Return the (x, y) coordinate for the center point of the cell that contains the specified text.  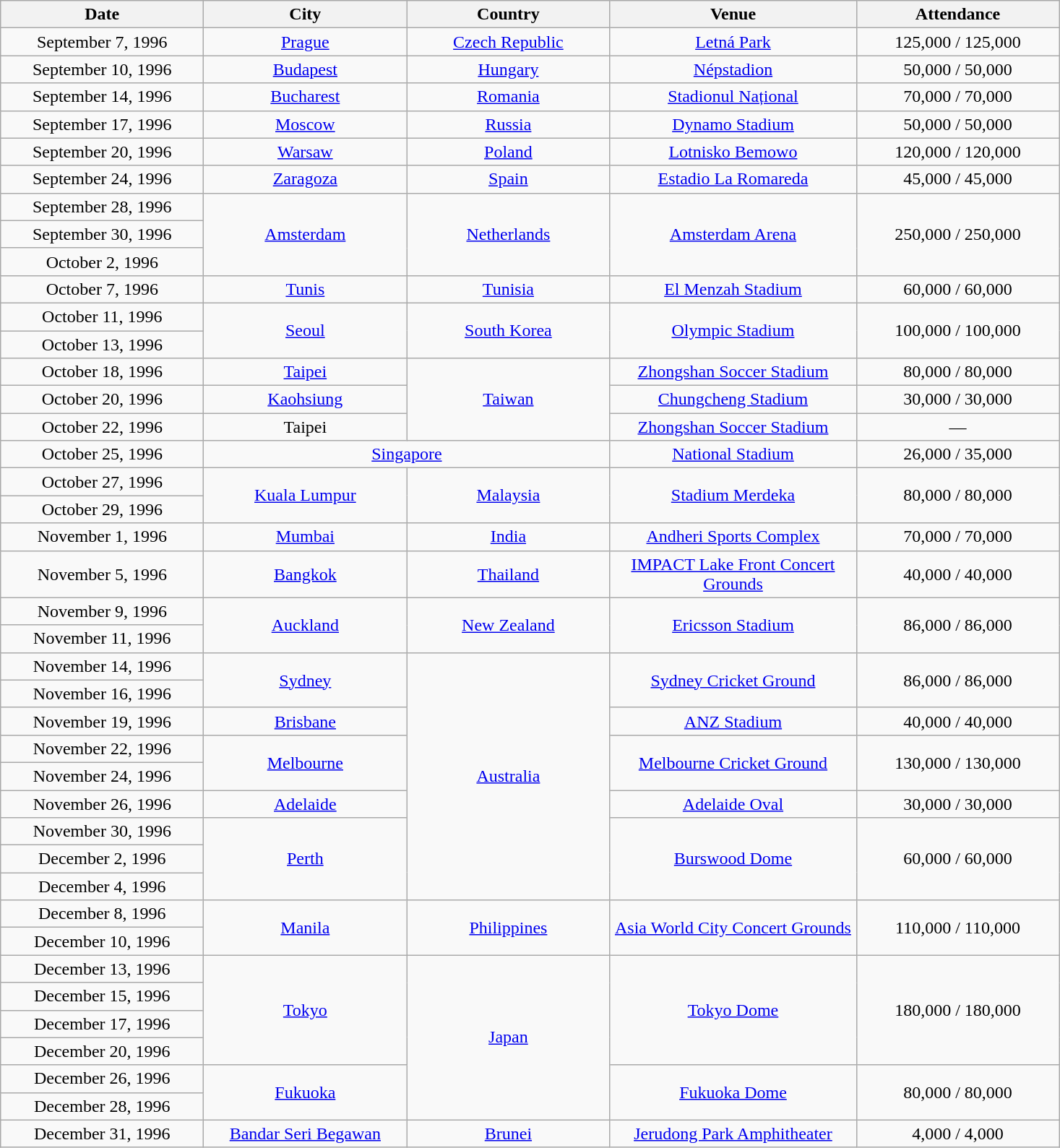
Poland (509, 152)
Stadionul Național (733, 97)
Bandar Seri Begawan (305, 1134)
Prague (305, 42)
National Stadium (733, 454)
December 20, 1996 (103, 1051)
Australia (509, 776)
Philippines (509, 928)
December 2, 1996 (103, 859)
Malaysia (509, 496)
September 10, 1996 (103, 69)
130,000 / 130,000 (958, 762)
September 17, 1996 (103, 124)
Kuala Lumpur (305, 496)
Thailand (509, 574)
December 15, 1996 (103, 996)
September 14, 1996 (103, 97)
October 29, 1996 (103, 509)
October 18, 1996 (103, 372)
Amsterdam Arena (733, 234)
Zaragoza (305, 179)
Burswood Dome (733, 859)
Bucharest (305, 97)
Czech Republic (509, 42)
125,000 / 125,000 (958, 42)
Ericsson Stadium (733, 625)
Tokyo (305, 1010)
September 20, 1996 (103, 152)
Amsterdam (305, 234)
Kaohsiung (305, 400)
Attendance (958, 14)
— (958, 427)
Tunisia (509, 289)
45,000 / 45,000 (958, 179)
4,000 / 4,000 (958, 1134)
December 10, 1996 (103, 941)
Fukuoka (305, 1092)
Dynamo Stadium (733, 124)
Netherlands (509, 234)
December 8, 1996 (103, 914)
October 22, 1996 (103, 427)
November 30, 1996 (103, 832)
December 26, 1996 (103, 1079)
110,000 / 110,000 (958, 928)
Tunis (305, 289)
Estadio La Romareda (733, 179)
November 26, 1996 (103, 804)
Andheri Sports Complex (733, 537)
October 13, 1996 (103, 345)
Spain (509, 179)
Japan (509, 1037)
Seoul (305, 330)
December 28, 1996 (103, 1106)
November 16, 1996 (103, 694)
Brunei (509, 1134)
120,000 / 120,000 (958, 152)
November 5, 1996 (103, 574)
October 25, 1996 (103, 454)
Romania (509, 97)
October 7, 1996 (103, 289)
Moscow (305, 124)
December 13, 1996 (103, 969)
Fukuoka Dome (733, 1092)
October 27, 1996 (103, 482)
Date (103, 14)
Mumbai (305, 537)
November 24, 1996 (103, 776)
IMPACT Lake Front Concert Grounds (733, 574)
December 17, 1996 (103, 1024)
November 14, 1996 (103, 666)
October 11, 1996 (103, 316)
100,000 / 100,000 (958, 330)
November 9, 1996 (103, 611)
Country (509, 14)
Chungcheng Stadium (733, 400)
Auckland (305, 625)
India (509, 537)
Olympic Stadium (733, 330)
Népstadion (733, 69)
250,000 / 250,000 (958, 234)
December 31, 1996 (103, 1134)
26,000 / 35,000 (958, 454)
November 19, 1996 (103, 721)
September 28, 1996 (103, 207)
Bangkok (305, 574)
Singapore (407, 454)
El Menzah Stadium (733, 289)
Tokyo Dome (733, 1010)
Jerudong Park Amphitheater (733, 1134)
November 22, 1996 (103, 748)
September 30, 1996 (103, 234)
Taiwan (509, 400)
Russia (509, 124)
180,000 / 180,000 (958, 1010)
Warsaw (305, 152)
September 24, 1996 (103, 179)
Melbourne Cricket Ground (733, 762)
City (305, 14)
Sydney Cricket Ground (733, 680)
Brisbane (305, 721)
Stadium Merdeka (733, 496)
Letná Park (733, 42)
Adelaide Oval (733, 804)
Lotnisko Bemowo (733, 152)
Sydney (305, 680)
Hungary (509, 69)
Venue (733, 14)
South Korea (509, 330)
December 4, 1996 (103, 886)
New Zealand (509, 625)
Melbourne (305, 762)
Perth (305, 859)
Asia World City Concert Grounds (733, 928)
ANZ Stadium (733, 721)
November 1, 1996 (103, 537)
Budapest (305, 69)
November 11, 1996 (103, 639)
October 2, 1996 (103, 262)
September 7, 1996 (103, 42)
Adelaide (305, 804)
October 20, 1996 (103, 400)
Manila (305, 928)
